For the text-containing cell, return its midpoint in [X, Y] coordinate format. 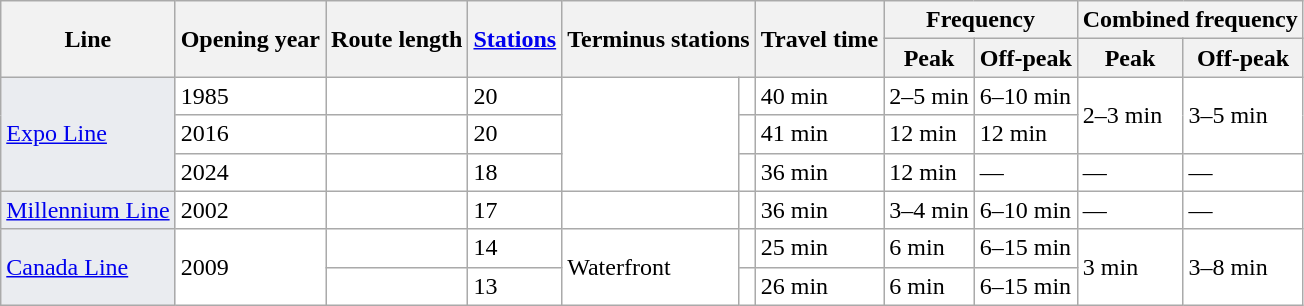
17 [515, 210]
1985 [250, 96]
14 [515, 248]
Stations [515, 39]
2–3 min [1130, 115]
25 min [820, 248]
2016 [250, 134]
2024 [250, 172]
3–5 min [1243, 115]
3–8 min [1243, 267]
26 min [820, 286]
Route length [397, 39]
Expo Line [88, 134]
40 min [820, 96]
Line [88, 39]
41 min [820, 134]
2–5 min [929, 96]
Canada Line [88, 267]
2009 [250, 267]
Opening year [250, 39]
Travel time [820, 39]
13 [515, 286]
Millennium Line [88, 210]
3 min [1130, 267]
Combined frequency [1190, 20]
Terminus stations [659, 39]
2002 [250, 210]
3–4 min [929, 210]
18 [515, 172]
Waterfront [650, 267]
Frequency [980, 20]
